Locate the cell with the specified text and output its [x, y] center coordinate. 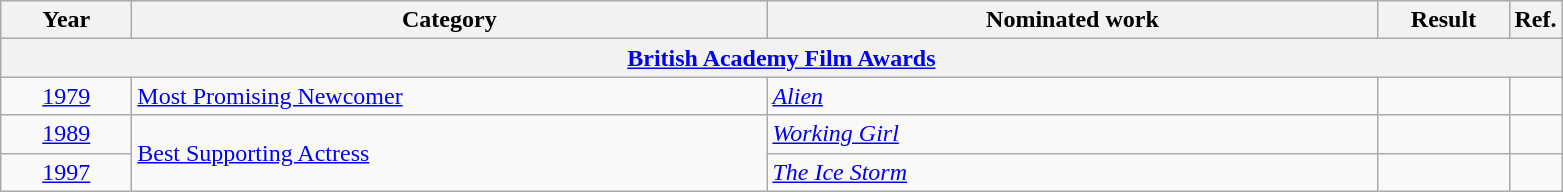
1997 [66, 172]
Best Supporting Actress [450, 153]
British Academy Film Awards [782, 58]
1979 [66, 96]
Category [450, 20]
The Ice Storm [1072, 172]
Result [1444, 20]
Working Girl [1072, 134]
Ref. [1536, 20]
Year [66, 20]
Most Promising Newcomer [450, 96]
1989 [66, 134]
Alien [1072, 96]
Nominated work [1072, 20]
